Capture the cell that displays the provided text and extract its [x, y] central coordinate. 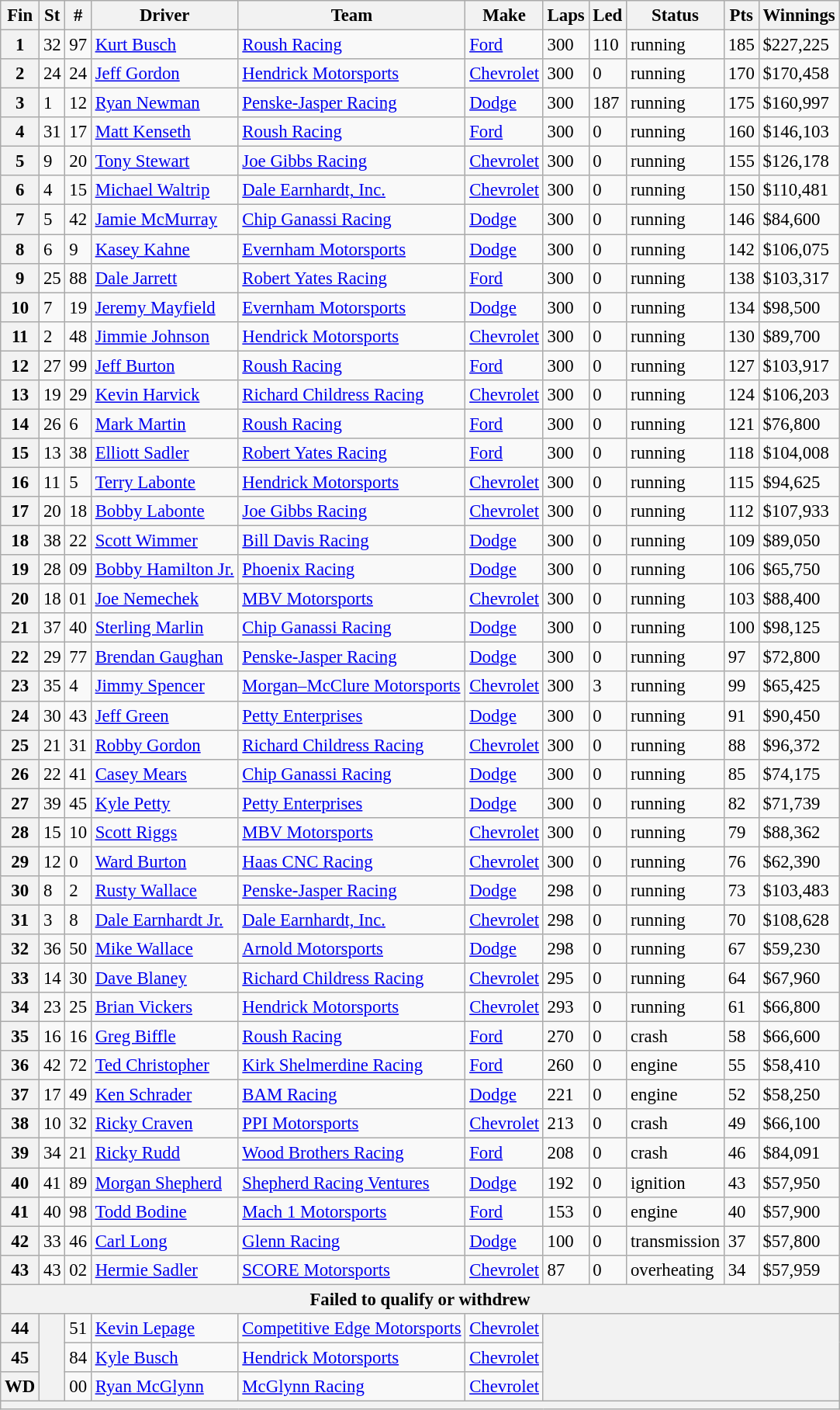
153 [566, 1211]
118 [741, 453]
Sterling Marlin [164, 628]
52 [741, 1095]
67 [741, 949]
Jeff Burton [164, 365]
89 [78, 1183]
Glenn Racing [352, 1241]
SCORE Motorsports [352, 1270]
Kevin Harvick [164, 395]
Ted Christopher [164, 1065]
170 [741, 74]
50 [78, 949]
187 [608, 103]
Jeff Gordon [164, 74]
Kirk Shelmerdine Racing [352, 1065]
$59,230 [799, 949]
BAM Racing [352, 1095]
Dave Blaney [164, 979]
Morgan–McClure Motorsports [352, 687]
295 [566, 979]
155 [741, 161]
48 [78, 336]
270 [566, 1037]
$65,750 [799, 570]
82 [741, 803]
$88,362 [799, 833]
09 [78, 570]
$58,410 [799, 1065]
138 [741, 278]
Bobby Hamilton Jr. [164, 570]
$227,225 [799, 45]
Competitive Edge Motorsports [352, 1329]
$96,372 [799, 745]
$57,950 [799, 1183]
Shepherd Racing Ventures [352, 1183]
$84,600 [799, 220]
$57,800 [799, 1241]
103 [741, 599]
130 [741, 336]
213 [566, 1124]
87 [566, 1270]
Status [676, 16]
Todd Bodine [164, 1211]
Arnold Motorsports [352, 949]
$89,050 [799, 541]
64 [741, 979]
Mike Wallace [164, 949]
$146,103 [799, 132]
$67,960 [799, 979]
$110,481 [799, 190]
44 [20, 1329]
Matt Kenseth [164, 132]
$62,390 [799, 861]
77 [78, 657]
Kurt Busch [164, 45]
Robby Gordon [164, 745]
150 [741, 190]
$71,739 [799, 803]
WD [20, 1387]
$72,800 [799, 657]
Led [608, 16]
79 [741, 833]
Kyle Busch [164, 1357]
Jimmy Spencer [164, 687]
$170,458 [799, 74]
Joe Nemechek [164, 599]
76 [741, 861]
$103,317 [799, 278]
293 [566, 1007]
$90,450 [799, 715]
$103,917 [799, 365]
Elliott Sadler [164, 453]
Pts [741, 16]
Dale Earnhardt Jr. [164, 920]
Jeff Green [164, 715]
Tony Stewart [164, 161]
Haas CNC Racing [352, 861]
Rusty Wallace [164, 891]
Jeremy Mayfield [164, 307]
Terry Labonte [164, 482]
$106,075 [799, 249]
$88,400 [799, 599]
$66,800 [799, 1007]
$66,600 [799, 1037]
00 [78, 1387]
Ken Schrader [164, 1095]
Bill Davis Racing [352, 541]
Ricky Rudd [164, 1153]
208 [566, 1153]
Ricky Craven [164, 1124]
Hermie Sadler [164, 1270]
Ward Burton [164, 861]
Kyle Petty [164, 803]
51 [78, 1329]
Fin [20, 16]
Carl Long [164, 1241]
PPI Motorsports [352, 1124]
112 [741, 511]
Winnings [799, 16]
$98,125 [799, 628]
160 [741, 132]
70 [741, 920]
transmission [676, 1241]
Mach 1 Motorsports [352, 1211]
221 [566, 1095]
127 [741, 365]
Mark Martin [164, 424]
St [53, 16]
146 [741, 220]
Laps [566, 16]
192 [566, 1183]
overheating [676, 1270]
# [78, 16]
Scott Riggs [164, 833]
$89,700 [799, 336]
110 [608, 45]
$65,425 [799, 687]
Make [504, 16]
142 [741, 249]
Dale Jarrett [164, 278]
55 [741, 1065]
$58,250 [799, 1095]
72 [78, 1065]
134 [741, 307]
58 [741, 1037]
Wood Brothers Racing [352, 1153]
260 [566, 1065]
121 [741, 424]
$76,800 [799, 424]
Brendan Gaughan [164, 657]
$98,500 [799, 307]
$66,100 [799, 1124]
Ryan Newman [164, 103]
Ryan McGlynn [164, 1387]
98 [78, 1211]
$107,933 [799, 511]
185 [741, 45]
$74,175 [799, 774]
$108,628 [799, 920]
Kasey Kahne [164, 249]
$84,091 [799, 1153]
Scott Wimmer [164, 541]
124 [741, 395]
$94,625 [799, 482]
$106,203 [799, 395]
109 [741, 541]
73 [741, 891]
Team [352, 16]
115 [741, 482]
ignition [676, 1183]
Phoenix Racing [352, 570]
Jimmie Johnson [164, 336]
Bobby Labonte [164, 511]
Casey Mears [164, 774]
$126,178 [799, 161]
McGlynn Racing [352, 1387]
$57,900 [799, 1211]
175 [741, 103]
Greg Biffle [164, 1037]
02 [78, 1270]
$160,997 [799, 103]
01 [78, 599]
Brian Vickers [164, 1007]
Jamie McMurray [164, 220]
$103,483 [799, 891]
Morgan Shepherd [164, 1183]
61 [741, 1007]
$104,008 [799, 453]
Michael Waltrip [164, 190]
84 [78, 1357]
Driver [164, 16]
106 [741, 570]
85 [741, 774]
Kevin Lepage [164, 1329]
$57,959 [799, 1270]
Failed to qualify or withdrew [420, 1299]
91 [741, 715]
